From the cell containing the given text, extract its center point as [x, y] coordinate. 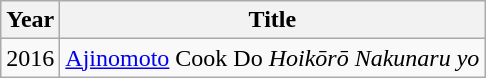
2016 [30, 58]
Ajinomoto Cook Do Hoikōrō Nakunaru yo [272, 58]
Title [272, 20]
Year [30, 20]
